Find where the given text appears and provide that cell's center as (X, Y) coordinate. 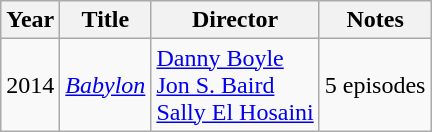
Danny BoyleJon S. BairdSally El Hosaini (235, 85)
Title (106, 20)
2014 (30, 85)
Year (30, 20)
5 episodes (375, 85)
Notes (375, 20)
Director (235, 20)
Babylon (106, 85)
